Output the [X, Y] coordinate of the center of the cell containing the given text.  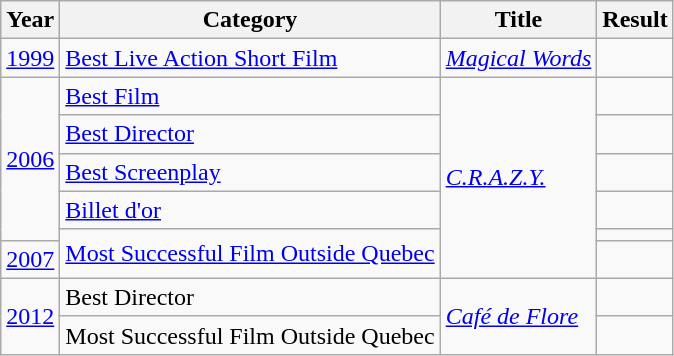
2012 [30, 316]
2006 [30, 158]
Billet d'or [250, 210]
1999 [30, 58]
Best Film [250, 96]
Café de Flore [518, 316]
Year [30, 20]
Best Screenplay [250, 172]
2007 [30, 259]
C.R.A.Z.Y. [518, 178]
Category [250, 20]
Magical Words [518, 58]
Best Live Action Short Film [250, 58]
Title [518, 20]
Result [635, 20]
